Output the [x, y] coordinate of the center of the cell containing the given text.  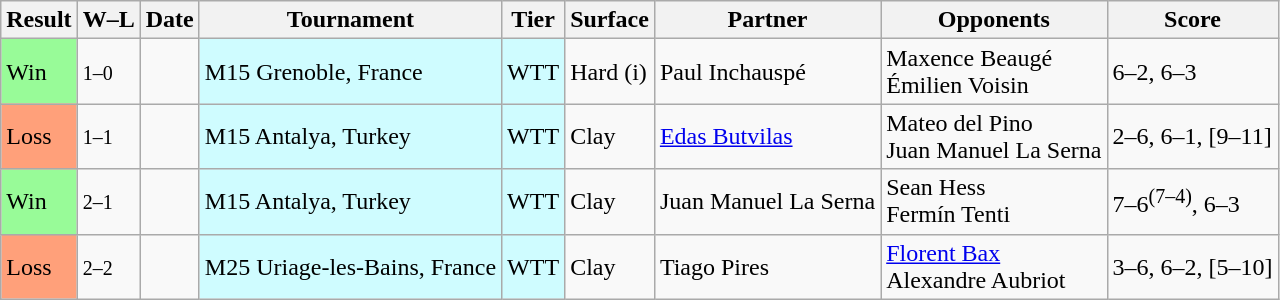
Partner [767, 20]
Juan Manuel La Serna [767, 202]
7–6(7–4), 6–3 [1192, 202]
Score [1192, 20]
Tournament [350, 20]
Result [39, 20]
Mateo del Pino Juan Manuel La Serna [994, 136]
Opponents [994, 20]
Paul Inchauspé [767, 72]
1–1 [108, 136]
Sean Hess Fermín Tenti [994, 202]
Maxence Beaugé Émilien Voisin [994, 72]
Edas Butvilas [767, 136]
Date [170, 20]
2–6, 6–1, [9–11] [1192, 136]
Hard (i) [610, 72]
2–2 [108, 266]
M25 Uriage-les-Bains, France [350, 266]
Tiago Pires [767, 266]
M15 Grenoble, France [350, 72]
1–0 [108, 72]
Tier [534, 20]
3–6, 6–2, [5–10] [1192, 266]
W–L [108, 20]
6–2, 6–3 [1192, 72]
2–1 [108, 202]
Florent Bax Alexandre Aubriot [994, 266]
Surface [610, 20]
